Extract the (X, Y) coordinate from the center of the cell holding the provided text.  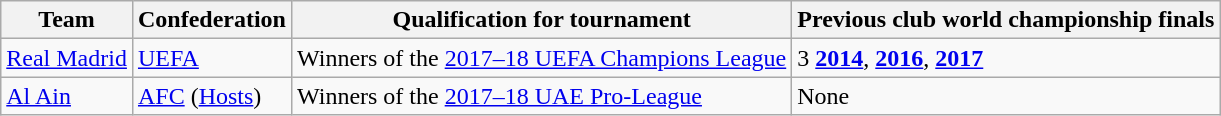
Winners of the 2017–18 UEFA Champions League (541, 58)
AFC (Hosts) (212, 96)
Confederation (212, 20)
Team (67, 20)
Al Ain (67, 96)
Previous club world championship finals (1006, 20)
Real Madrid (67, 58)
UEFA (212, 58)
None (1006, 96)
3 2014, 2016, 2017 (1006, 58)
Qualification for tournament (541, 20)
Winners of the 2017–18 UAE Pro-League (541, 96)
